Identify which cell holds the provided text, then report its [x, y] central coordinate. 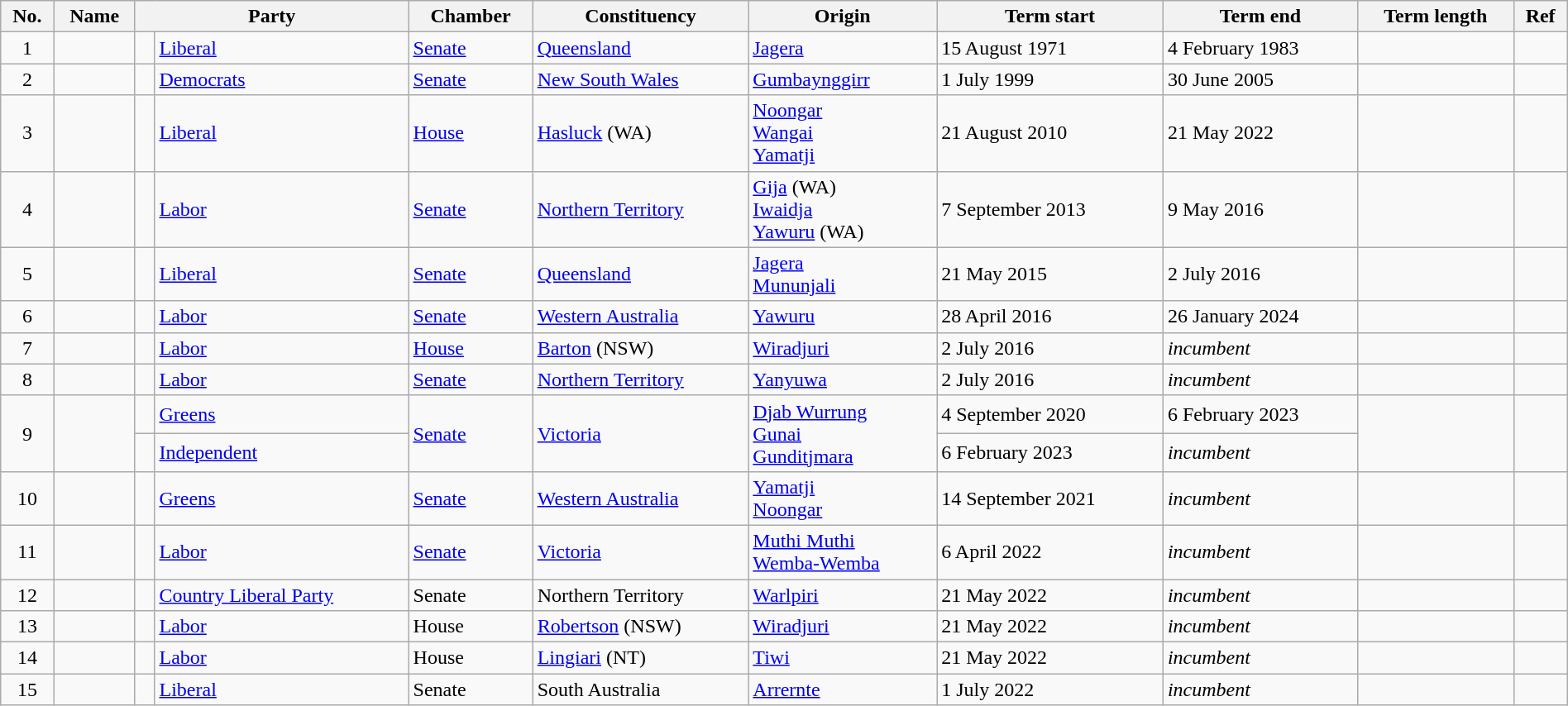
6 April 2022 [1050, 552]
10 [27, 498]
15 [27, 689]
Hasluck (WA) [640, 133]
13 [27, 627]
12 [27, 594]
Djab WurrungGunaiGunditjmara [843, 433]
Arrernte [843, 689]
Party [271, 17]
4 February 1983 [1260, 48]
Name [94, 17]
NoongarWangaiYamatji [843, 133]
New South Wales [640, 79]
Gumbaynggirr [843, 79]
14 [27, 658]
7 September 2013 [1050, 209]
Barton (NSW) [640, 348]
4 [27, 209]
8 [27, 379]
Lingiari (NT) [640, 658]
YamatjiNoongar [843, 498]
Term end [1260, 17]
14 September 2021 [1050, 498]
JageraMununjali [843, 274]
28 April 2016 [1050, 317]
Term length [1436, 17]
Chamber [471, 17]
11 [27, 552]
15 August 1971 [1050, 48]
No. [27, 17]
Independent [281, 452]
9 May 2016 [1260, 209]
Country Liberal Party [281, 594]
Jagera [843, 48]
Constituency [640, 17]
Term start [1050, 17]
21 August 2010 [1050, 133]
Ref [1540, 17]
Gija (WA)IwaidjaYawuru (WA) [843, 209]
7 [27, 348]
3 [27, 133]
26 January 2024 [1260, 317]
Robertson (NSW) [640, 627]
Origin [843, 17]
Democrats [281, 79]
5 [27, 274]
4 September 2020 [1050, 414]
1 [27, 48]
Warlpiri [843, 594]
1 July 1999 [1050, 79]
21 May 2015 [1050, 274]
1 July 2022 [1050, 689]
Yanyuwa [843, 379]
South Australia [640, 689]
2 [27, 79]
Tiwi [843, 658]
Muthi MuthiWemba-Wemba [843, 552]
9 [27, 433]
6 [27, 317]
Yawuru [843, 317]
30 June 2005 [1260, 79]
